Scan for the cell matching the given text and deliver its (X, Y) coordinate at center. 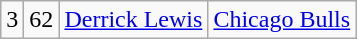
Derrick Lewis (134, 20)
62 (42, 20)
Chicago Bulls (282, 20)
3 (12, 20)
